Return [x, y] of the center of cell containing provided text 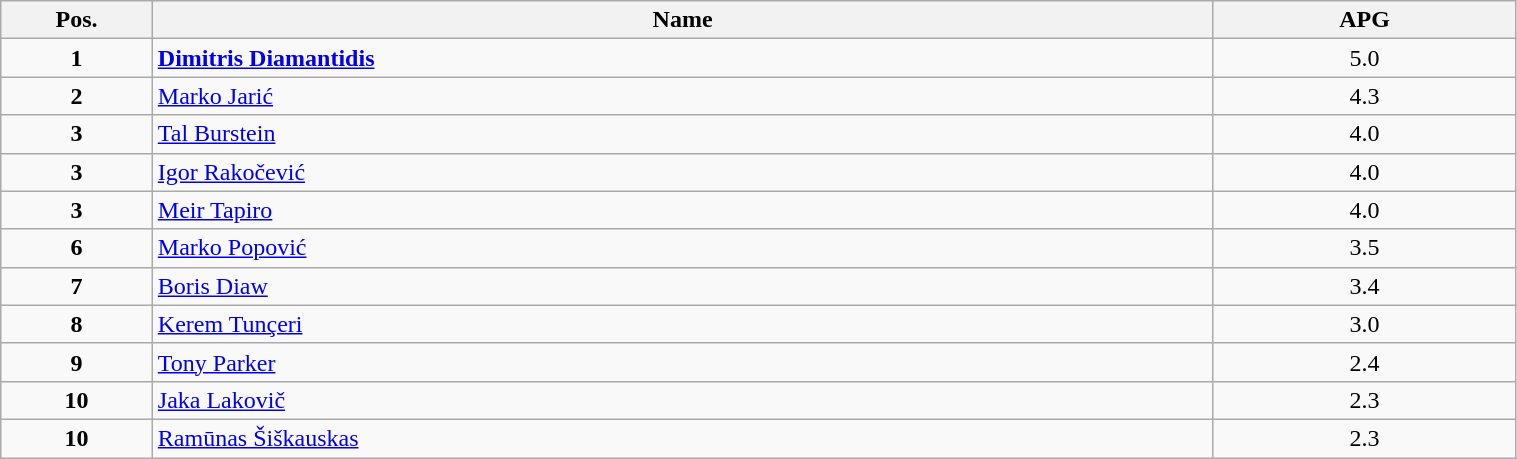
Pos. [77, 20]
Name [682, 20]
Dimitris Diamantidis [682, 58]
1 [77, 58]
2 [77, 96]
9 [77, 362]
Marko Popović [682, 248]
4.3 [1364, 96]
3.4 [1364, 286]
APG [1364, 20]
Meir Tapiro [682, 210]
Jaka Lakovič [682, 400]
8 [77, 324]
7 [77, 286]
Marko Jarić [682, 96]
3.5 [1364, 248]
6 [77, 248]
Kerem Tunçeri [682, 324]
Tony Parker [682, 362]
2.4 [1364, 362]
Ramūnas Šiškauskas [682, 438]
Igor Rakočević [682, 172]
5.0 [1364, 58]
Boris Diaw [682, 286]
Tal Burstein [682, 134]
3.0 [1364, 324]
